Scan for the cell matching the given text and deliver its (X, Y) coordinate at center. 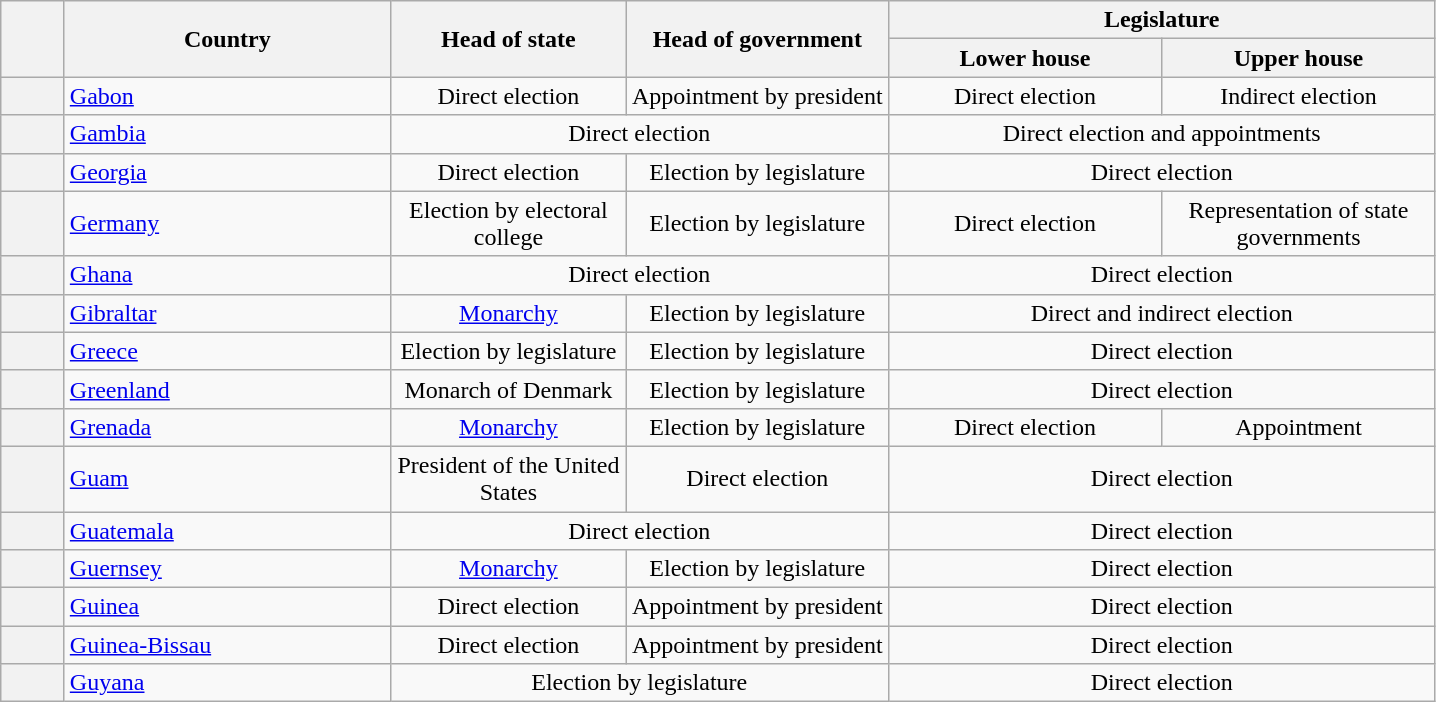
Guernsey (227, 569)
Greece (227, 351)
President of the United States (508, 478)
Indirect election (1299, 96)
Country (227, 39)
Appointment (1299, 427)
Lower house (1025, 58)
Monarch of Denmark (508, 389)
Guyana (227, 683)
Guinea (227, 607)
Ghana (227, 275)
Representation of state governments (1299, 224)
Germany (227, 224)
Gibraltar (227, 313)
Georgia (227, 172)
Direct election and appointments (1162, 134)
Guinea-Bissau (227, 645)
Guam (227, 478)
Election by electoral college (508, 224)
Grenada (227, 427)
Legislature (1162, 20)
Head of government (757, 39)
Guatemala (227, 531)
Greenland (227, 389)
Gabon (227, 96)
Direct and indirect election (1162, 313)
Upper house (1299, 58)
Head of state (508, 39)
Gambia (227, 134)
